For the text-containing cell, return its midpoint in [X, Y] coordinate format. 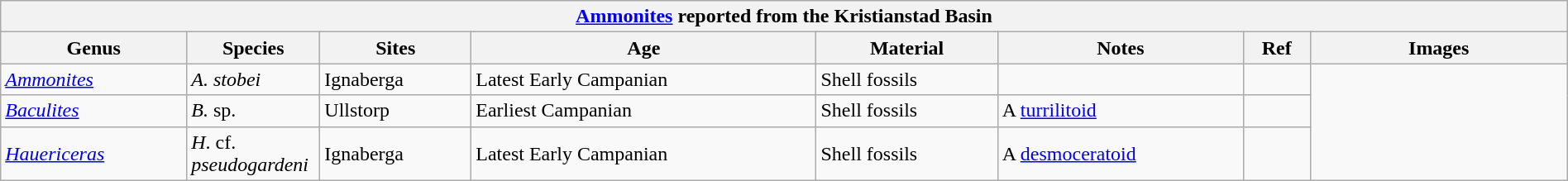
A desmoceratoid [1120, 154]
H. cf. pseudogardeni [253, 154]
Ref [1277, 48]
Images [1439, 48]
Genus [94, 48]
A. stobei [253, 79]
Ullstorp [395, 111]
Ammonites [94, 79]
Material [906, 48]
Sites [395, 48]
A turrilitoid [1120, 111]
Notes [1120, 48]
Age [643, 48]
Hauericeras [94, 154]
Ammonites reported from the Kristianstad Basin [784, 17]
Baculites [94, 111]
Species [253, 48]
Earliest Campanian [643, 111]
B. sp. [253, 111]
